Find where the given text appears and provide that cell's center as [X, Y] coordinate. 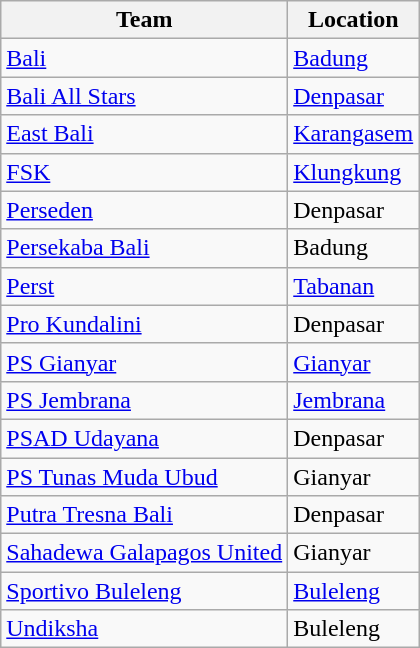
PS Jembrana [144, 400]
PSAD Udayana [144, 438]
Perseden [144, 210]
Karangasem [354, 134]
FSK [144, 172]
Putra Tresna Bali [144, 515]
Klungkung [354, 172]
East Bali [144, 134]
Location [354, 20]
Bali [144, 58]
Tabanan [354, 286]
Undiksha [144, 629]
Bali All Stars [144, 96]
Team [144, 20]
Perst [144, 286]
Sportivo Buleleng [144, 591]
Pro Kundalini [144, 324]
Sahadewa Galapagos United [144, 553]
Jembrana [354, 400]
Persekaba Bali [144, 248]
PS Gianyar [144, 362]
PS Tunas Muda Ubud [144, 477]
